Detect which cell encompasses the target text, then output its [X, Y] center coordinate. 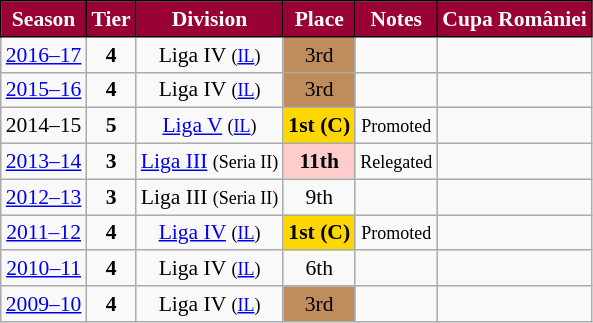
5 [110, 126]
2016–17 [44, 55]
2010–11 [44, 269]
2011–12 [44, 233]
Tier [110, 19]
Season [44, 19]
2014–15 [44, 126]
2009–10 [44, 304]
Division [210, 19]
Relegated [396, 162]
Notes [396, 19]
2013–14 [44, 162]
Cupa României [514, 19]
9th [319, 197]
2012–13 [44, 197]
Place [319, 19]
6th [319, 269]
Liga V (IL) [210, 126]
2015–16 [44, 90]
11th [319, 162]
